Find where the given text appears and provide that cell's center as (x, y) coordinate. 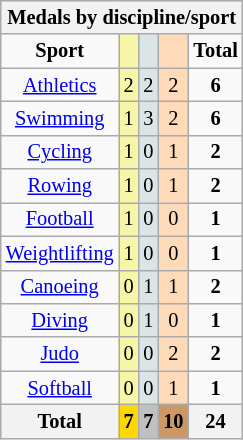
Swimming (60, 118)
24 (215, 421)
Diving (60, 320)
Weightlifting (60, 253)
Canoeing (60, 287)
Rowing (60, 186)
Athletics (60, 85)
Football (60, 219)
10 (173, 421)
Medals by discipline/sport (122, 17)
Softball (60, 388)
3 (148, 118)
Sport (60, 51)
Judo (60, 354)
Cycling (60, 152)
